Locate the cell with the specified text and output its [X, Y] center coordinate. 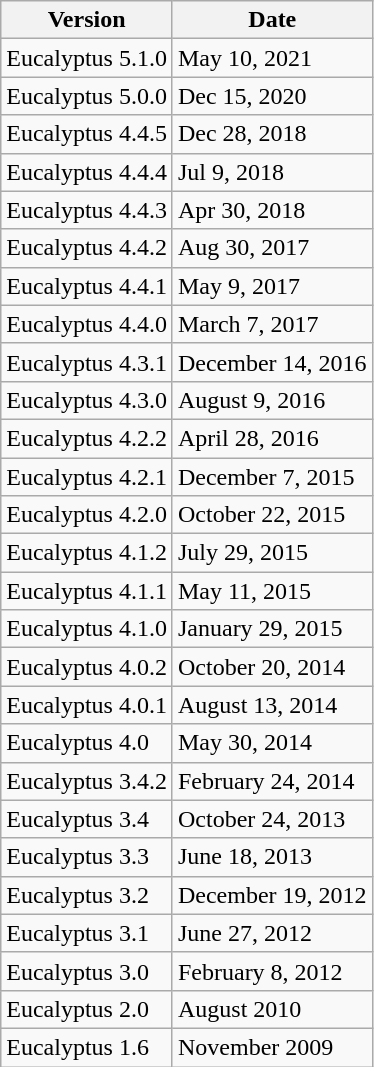
Eucalyptus 4.4.2 [87, 248]
December 7, 2015 [272, 477]
May 11, 2015 [272, 591]
Eucalyptus 5.1.0 [87, 58]
Eucalyptus 4.1.2 [87, 553]
Aug 30, 2017 [272, 248]
Eucalyptus 3.1 [87, 933]
Eucalyptus 4.4.5 [87, 134]
Jul 9, 2018 [272, 172]
March 7, 2017 [272, 324]
Eucalyptus 4.4.1 [87, 286]
Eucalyptus 4.2.2 [87, 438]
Eucalyptus 4.1.1 [87, 591]
Dec 15, 2020 [272, 96]
Eucalyptus 3.3 [87, 857]
November 2009 [272, 1047]
Eucalyptus 4.4.4 [87, 172]
August 13, 2014 [272, 705]
Eucalyptus 4.3.1 [87, 362]
October 24, 2013 [272, 819]
Eucalyptus 3.4 [87, 819]
Date [272, 20]
July 29, 2015 [272, 553]
Apr 30, 2018 [272, 210]
August 2010 [272, 1009]
Eucalyptus 4.4.0 [87, 324]
Eucalyptus 4.4.3 [87, 210]
Eucalyptus 3.4.2 [87, 781]
Eucalyptus 4.3.0 [87, 400]
January 29, 2015 [272, 629]
Eucalyptus 4.1.0 [87, 629]
August 9, 2016 [272, 400]
April 28, 2016 [272, 438]
Dec 28, 2018 [272, 134]
Eucalyptus 4.0.2 [87, 667]
Eucalyptus 2.0 [87, 1009]
June 18, 2013 [272, 857]
Eucalyptus 4.0 [87, 743]
May 9, 2017 [272, 286]
June 27, 2012 [272, 933]
Eucalyptus 4.2.1 [87, 477]
Eucalyptus 3.0 [87, 971]
February 24, 2014 [272, 781]
October 22, 2015 [272, 515]
Eucalyptus 4.0.1 [87, 705]
Eucalyptus 4.2.0 [87, 515]
December 19, 2012 [272, 895]
October 20, 2014 [272, 667]
May 30, 2014 [272, 743]
February 8, 2012 [272, 971]
Version [87, 20]
Eucalyptus 3.2 [87, 895]
May 10, 2021 [272, 58]
December 14, 2016 [272, 362]
Eucalyptus 5.0.0 [87, 96]
Eucalyptus 1.6 [87, 1047]
